Capture the cell that displays the provided text and extract its (X, Y) central coordinate. 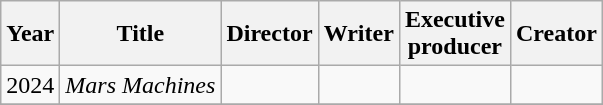
Creator (556, 34)
Year (30, 34)
Writer (358, 34)
Executiveproducer (454, 34)
Title (140, 34)
Director (270, 34)
2024 (30, 85)
Mars Machines (140, 85)
